Scan for the cell matching the given text and deliver its (x, y) coordinate at center. 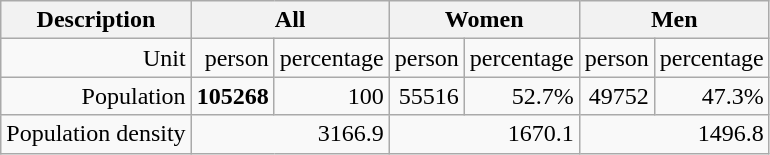
52.7% (522, 96)
100 (332, 96)
47.3% (712, 96)
3166.9 (290, 134)
All (290, 20)
Unit (96, 58)
Population (96, 96)
49752 (616, 96)
105268 (232, 96)
Population density (96, 134)
1670.1 (484, 134)
1496.8 (674, 134)
Women (484, 20)
Description (96, 20)
Men (674, 20)
55516 (426, 96)
